Return the (x, y) coordinate for the center point of the cell that contains the specified text.  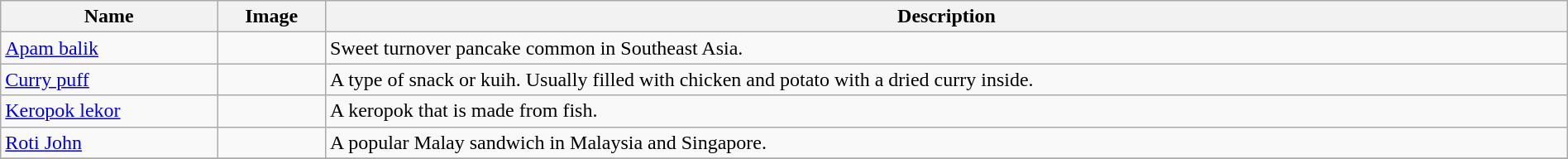
Description (947, 17)
Curry puff (109, 79)
Image (271, 17)
Sweet turnover pancake common in Southeast Asia. (947, 48)
A keropok that is made from fish. (947, 111)
Name (109, 17)
Apam balik (109, 48)
A type of snack or kuih. Usually filled with chicken and potato with a dried curry inside. (947, 79)
Roti John (109, 142)
A popular Malay sandwich in Malaysia and Singapore. (947, 142)
Keropok lekor (109, 111)
